Determine the (x, y) coordinate at the center of the cell enclosing the given text.  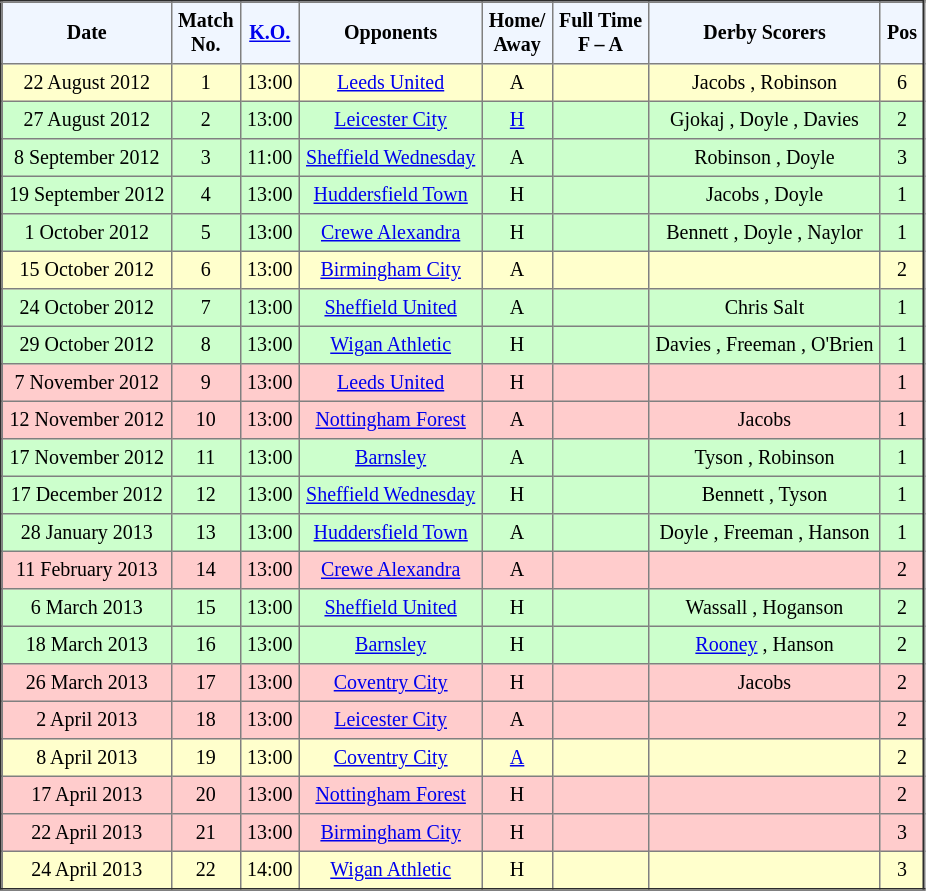
Bennett , Tyson (764, 495)
Jacobs , Doyle (764, 195)
Derby Scorers (764, 33)
15 October 2012 (87, 270)
24 October 2012 (87, 308)
10 (206, 420)
2 April 2013 (87, 720)
14 (206, 570)
18 March 2013 (87, 645)
8 April 2013 (87, 758)
17 April 2013 (87, 795)
18 (206, 720)
28 January 2013 (87, 533)
Tyson , Robinson (764, 458)
12 (206, 495)
26 March 2013 (87, 683)
6 March 2013 (87, 608)
19 September 2012 (87, 195)
Date (87, 33)
22 (206, 870)
16 (206, 645)
Home/Away (517, 33)
Rooney , Hanson (764, 645)
27 August 2012 (87, 120)
15 (206, 608)
14:00 (270, 870)
11:00 (270, 158)
9 (206, 383)
8 September 2012 (87, 158)
Doyle , Freeman , Hanson (764, 533)
17 (206, 683)
Opponents (390, 33)
5 (206, 233)
24 April 2013 (87, 870)
Bennett , Doyle , Naylor (764, 233)
20 (206, 795)
4 (206, 195)
Robinson , Doyle (764, 158)
K.O. (270, 33)
13 (206, 533)
22 April 2013 (87, 833)
22 August 2012 (87, 83)
19 (206, 758)
12 November 2012 (87, 420)
1 October 2012 (87, 233)
17 December 2012 (87, 495)
29 October 2012 (87, 345)
7 (206, 308)
Jacobs , Robinson (764, 83)
MatchNo. (206, 33)
Gjokaj , Doyle , Davies (764, 120)
17 November 2012 (87, 458)
11 February 2013 (87, 570)
Wassall , Hoganson (764, 608)
7 November 2012 (87, 383)
Chris Salt (764, 308)
Full TimeF – A (600, 33)
11 (206, 458)
Pos (902, 33)
21 (206, 833)
8 (206, 345)
Davies , Freeman , O'Brien (764, 345)
